Detect which cell encompasses the target text, then output its (x, y) center coordinate. 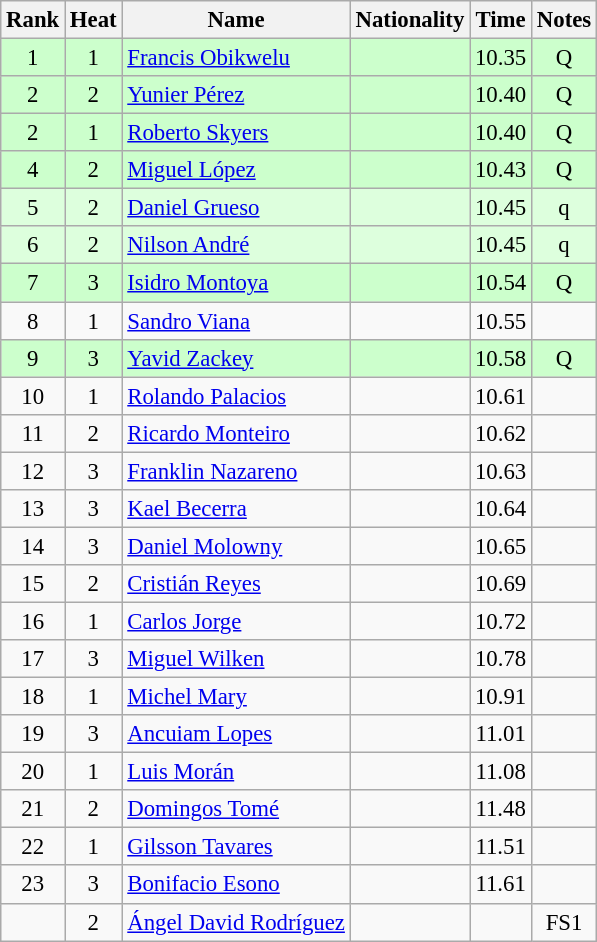
Ángel David Rodríguez (236, 922)
19 (33, 734)
9 (33, 358)
Time (501, 20)
17 (33, 659)
10.55 (501, 321)
Isidro Montoya (236, 283)
10.69 (501, 584)
Cristián Reyes (236, 584)
10.65 (501, 546)
Heat (94, 20)
18 (33, 697)
11.01 (501, 734)
22 (33, 847)
10.64 (501, 509)
12 (33, 471)
Bonifacio Esono (236, 885)
11.51 (501, 847)
Ancuiam Lopes (236, 734)
11.48 (501, 809)
Luis Morán (236, 772)
Carlos Jorge (236, 621)
15 (33, 584)
10.62 (501, 433)
10.91 (501, 697)
Domingos Tomé (236, 809)
Rolando Palacios (236, 396)
Yavid Zackey (236, 358)
10.43 (501, 170)
10.58 (501, 358)
23 (33, 885)
Gilsson Tavares (236, 847)
10.61 (501, 396)
Miguel Wilken (236, 659)
21 (33, 809)
13 (33, 509)
Francis Obikwelu (236, 58)
8 (33, 321)
20 (33, 772)
Daniel Grueso (236, 208)
10.54 (501, 283)
FS1 (564, 922)
10.78 (501, 659)
Michel Mary (236, 697)
Rank (33, 20)
Nationality (410, 20)
Kael Becerra (236, 509)
10 (33, 396)
16 (33, 621)
14 (33, 546)
11.08 (501, 772)
Name (236, 20)
11.61 (501, 885)
Daniel Molowny (236, 546)
Yunier Pérez (236, 95)
Roberto Skyers (236, 133)
11 (33, 433)
Miguel López (236, 170)
6 (33, 245)
Nilson André (236, 245)
Sandro Viana (236, 321)
4 (33, 170)
10.72 (501, 621)
Notes (564, 20)
10.63 (501, 471)
Franklin Nazareno (236, 471)
7 (33, 283)
5 (33, 208)
10.35 (501, 58)
Ricardo Monteiro (236, 433)
